Locate the cell with the specified text and output its [x, y] center coordinate. 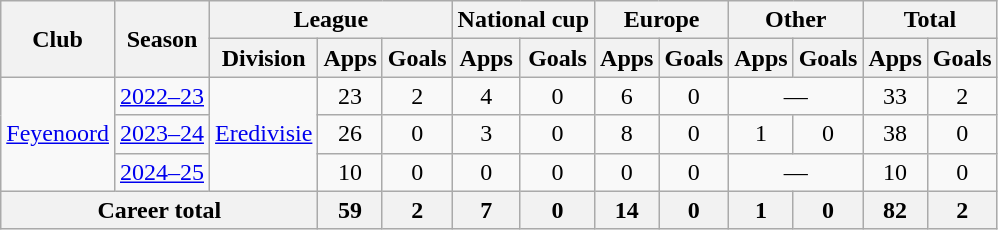
2022–23 [162, 96]
Other [796, 20]
82 [895, 210]
26 [350, 134]
38 [895, 134]
14 [627, 210]
Eredivisie [264, 134]
4 [486, 96]
Feyenoord [58, 134]
Europe [662, 20]
33 [895, 96]
Season [162, 39]
3 [486, 134]
59 [350, 210]
2023–24 [162, 134]
Division [264, 58]
6 [627, 96]
Total [930, 20]
Career total [160, 210]
8 [627, 134]
2024–25 [162, 172]
League [332, 20]
23 [350, 96]
7 [486, 210]
Club [58, 39]
National cup [523, 20]
